Return (X, Y) of the center of cell containing provided text 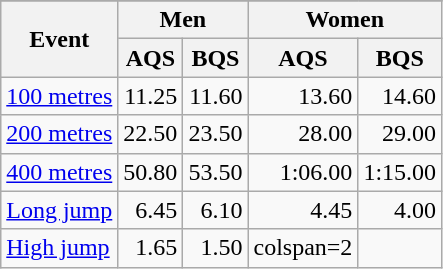
100 metres (60, 96)
Long jump (60, 210)
6.10 (216, 210)
23.50 (216, 134)
1.50 (216, 248)
29.00 (400, 134)
53.50 (216, 172)
Event (60, 39)
50.80 (150, 172)
Men (183, 20)
Women (345, 20)
1.65 (150, 248)
11.60 (216, 96)
13.60 (303, 96)
colspan=2 (303, 248)
High jump (60, 248)
200 metres (60, 134)
14.60 (400, 96)
22.50 (150, 134)
400 metres (60, 172)
1:06.00 (303, 172)
11.25 (150, 96)
1:15.00 (400, 172)
28.00 (303, 134)
4.00 (400, 210)
6.45 (150, 210)
4.45 (303, 210)
